For the text-containing cell, return its midpoint in [x, y] coordinate format. 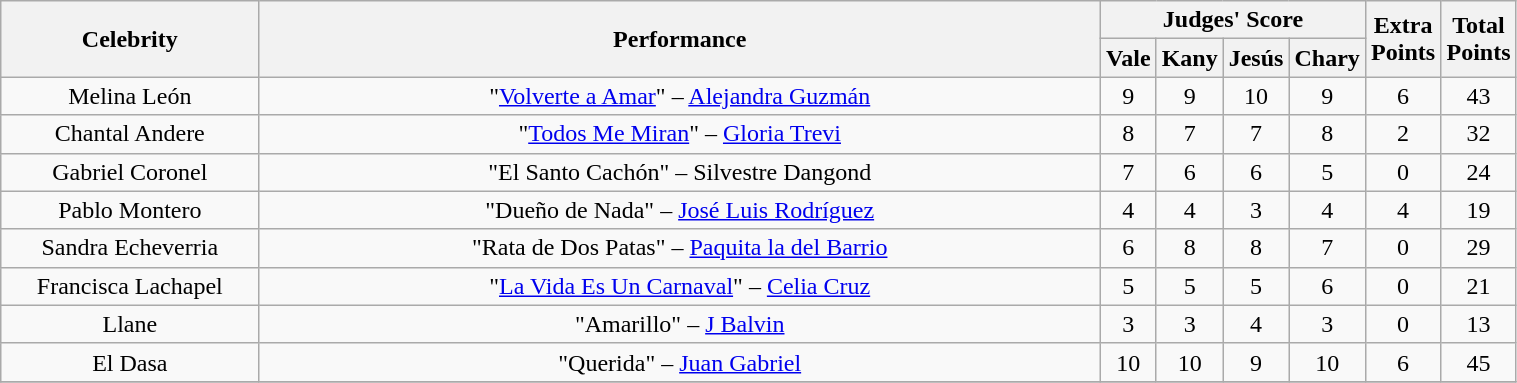
Performance [680, 39]
24 [1478, 172]
Gabriel Coronel [130, 172]
29 [1478, 248]
Pablo Montero [130, 210]
"Querida" – Juan Gabriel [680, 362]
Kany [1190, 58]
"El Santo Cachón" – Silvestre Dangond [680, 172]
Vale [1129, 58]
32 [1478, 134]
43 [1478, 96]
2 [1403, 134]
Melina León [130, 96]
Extra Points [1403, 39]
21 [1478, 286]
Sandra Echeverria [130, 248]
Celebrity [130, 39]
45 [1478, 362]
"Amarillo" – J Balvin [680, 324]
Chantal Andere [130, 134]
Chary [1327, 58]
13 [1478, 324]
"Rata de Dos Patas" – Paquita la del Barrio [680, 248]
Total Points [1478, 39]
"Dueño de Nada" – José Luis Rodríguez [680, 210]
"Todos Me Miran" – Gloria Trevi [680, 134]
El Dasa [130, 362]
Jesús [1256, 58]
Judges' Score [1234, 20]
Llane [130, 324]
19 [1478, 210]
"La Vida Es Un Carnaval" – Celia Cruz [680, 286]
Francisca Lachapel [130, 286]
"Volverte a Amar" – Alejandra Guzmán [680, 96]
